Determine the [x, y] coordinate at the center of the cell enclosing the given text.  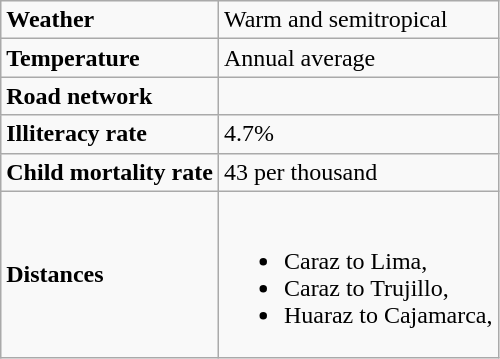
4.7% [358, 134]
43 per thousand [358, 172]
Warm and semitropical [358, 20]
Illiteracy rate [110, 134]
Temperature [110, 58]
Child mortality rate [110, 172]
Weather [110, 20]
Caraz to Lima, Caraz to Trujillo, Huaraz to Cajamarca, [358, 274]
Road network [110, 96]
Distances [110, 274]
Annual average [358, 58]
